Identify which cell holds the provided text, then report its (x, y) central coordinate. 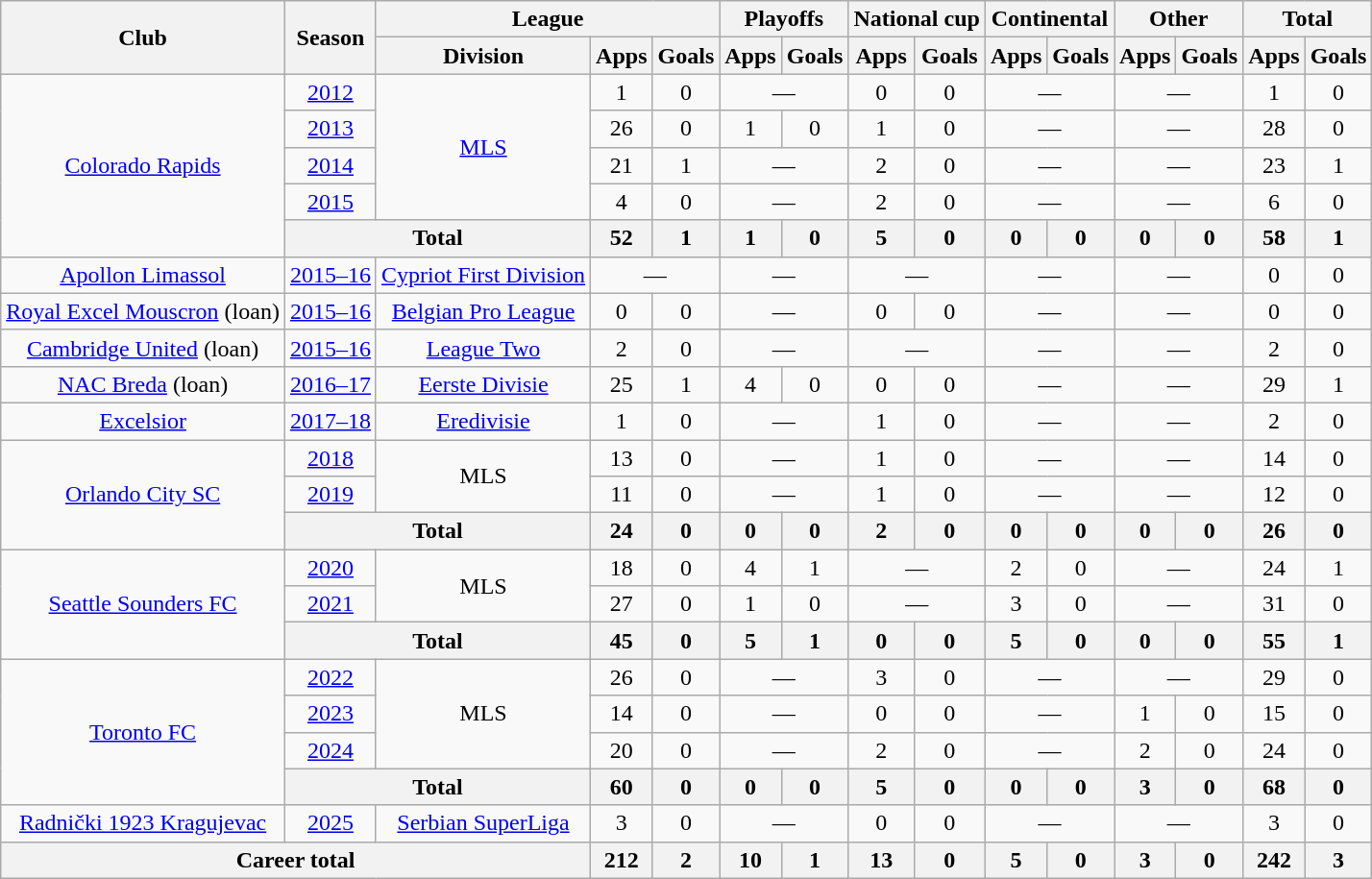
2014 (331, 165)
Excelsior (143, 421)
2024 (331, 750)
Colorado Rapids (143, 165)
212 (622, 860)
11 (622, 495)
60 (622, 787)
2013 (331, 129)
6 (1274, 202)
2025 (331, 823)
Radnički 1923 Kragujevac (143, 823)
Serbian SuperLiga (482, 823)
2022 (331, 677)
National cup (917, 19)
Seattle Sounders FC (143, 604)
2017–18 (331, 421)
Apollon Limassol (143, 275)
12 (1274, 495)
2021 (331, 604)
Belgian Pro League (482, 311)
15 (1274, 714)
Career total (296, 860)
20 (622, 750)
31 (1274, 604)
Season (331, 37)
2020 (331, 568)
45 (622, 641)
Other (1179, 19)
18 (622, 568)
242 (1274, 860)
Eerste Divisie (482, 384)
21 (622, 165)
Club (143, 37)
25 (622, 384)
52 (622, 238)
Toronto FC (143, 732)
55 (1274, 641)
2012 (331, 92)
2019 (331, 495)
League (548, 19)
Division (482, 56)
10 (750, 860)
Royal Excel Mouscron (loan) (143, 311)
Cambridge United (loan) (143, 348)
23 (1274, 165)
68 (1274, 787)
Eredivisie (482, 421)
League Two (482, 348)
58 (1274, 238)
28 (1274, 129)
NAC Breda (loan) (143, 384)
2015 (331, 202)
2018 (331, 458)
Orlando City SC (143, 495)
Cypriot First Division (482, 275)
2016–17 (331, 384)
2023 (331, 714)
Continental (1049, 19)
27 (622, 604)
Playoffs (784, 19)
